Identify which cell holds the provided text, then report its [x, y] central coordinate. 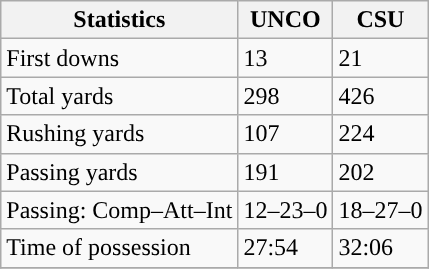
Rushing yards [120, 134]
32:06 [380, 248]
UNCO [286, 20]
298 [286, 96]
Total yards [120, 96]
Statistics [120, 20]
13 [286, 58]
First downs [120, 58]
12–23–0 [286, 210]
Time of possession [120, 248]
224 [380, 134]
107 [286, 134]
27:54 [286, 248]
21 [380, 58]
CSU [380, 20]
Passing: Comp–Att–Int [120, 210]
Passing yards [120, 172]
426 [380, 96]
18–27–0 [380, 210]
191 [286, 172]
202 [380, 172]
